Output the [x, y] coordinate of the center of the cell containing the given text.  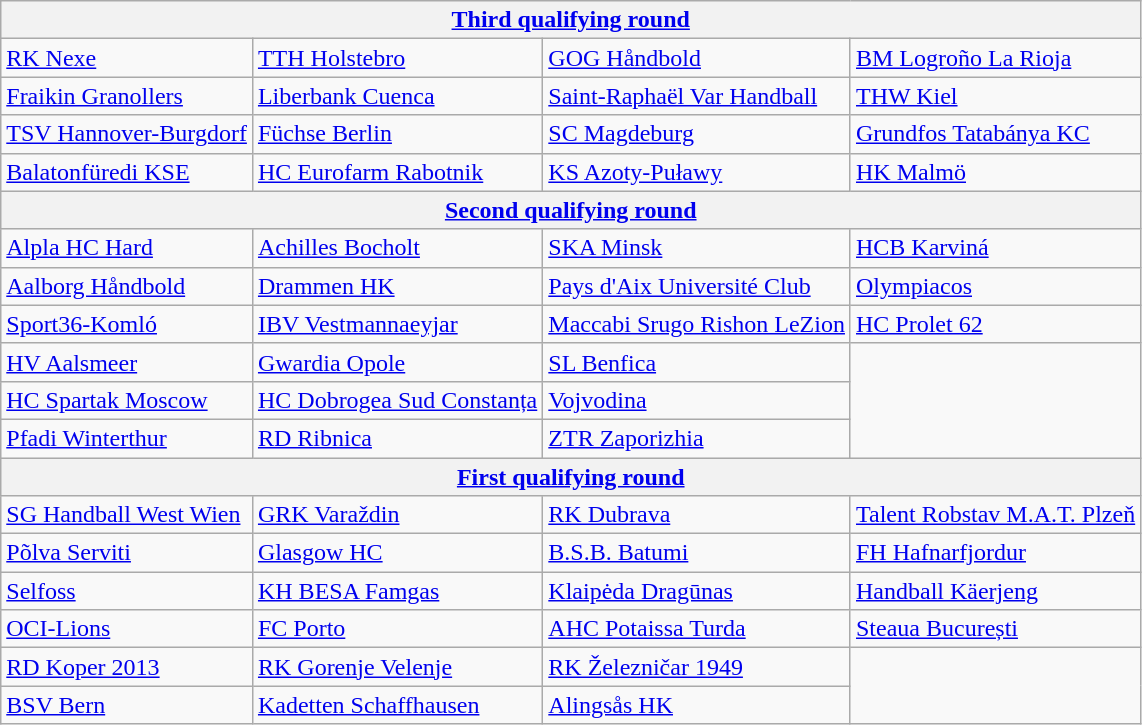
Vojvodina [697, 400]
SC Magdeburg [697, 134]
Balatonfüredi KSE [127, 172]
KH BESA Famgas [397, 591]
B.S.B. Batumi [697, 553]
Third qualifying round [571, 20]
Olympiacos [995, 286]
TTH Holstebro [397, 58]
GRK Varaždin [397, 515]
Kadetten Schaffhausen [397, 705]
Selfoss [127, 591]
Saint-Raphaël Var Handball [697, 96]
RK Železničar 1949 [697, 667]
Füchse Berlin [397, 134]
Second qualifying round [571, 210]
HCB Karviná [995, 248]
OCI-Lions [127, 629]
RD Koper 2013 [127, 667]
FH Hafnarfjordur [995, 553]
Sport36-Komló [127, 324]
Alingsås HK [697, 705]
Fraikin Granollers [127, 96]
Gwardia Opole [397, 362]
HC Spartak Moscow [127, 400]
Talent Robstav M.A.T. Plzeň [995, 515]
Klaipėda Dragūnas [697, 591]
IBV Vestmannaeyjar [397, 324]
Alpla HC Hard [127, 248]
RD Ribnica [397, 438]
BM Logroño La Rioja [995, 58]
First qualifying round [571, 477]
Glasgow HC [397, 553]
Aalborg Håndbold [127, 286]
Pays d'Aix Université Club [697, 286]
Pfadi Winterthur [127, 438]
Drammen HK [397, 286]
Achilles Bocholt [397, 248]
TSV Hannover-Burgdorf [127, 134]
SL Benfica [697, 362]
BSV Bern [127, 705]
SG Handball West Wien [127, 515]
Põlva Serviti [127, 553]
Maccabi Srugo Rishon LeZion [697, 324]
HV Aalsmeer [127, 362]
FC Porto [397, 629]
Liberbank Cuenca [397, 96]
SKA Minsk [697, 248]
RK Nexe [127, 58]
HC Dobrogea Sud Constanța [397, 400]
KS Azoty-Puławy [697, 172]
HK Malmö [995, 172]
AHC Potaissa Turda [697, 629]
Grundfos Tatabánya KC [995, 134]
Steaua București [995, 629]
ZTR Zaporizhia [697, 438]
Handball Käerjeng [995, 591]
RK Dubrava [697, 515]
RK Gorenje Velenje [397, 667]
THW Kiel [995, 96]
HC Prolet 62 [995, 324]
GOG Håndbold [697, 58]
HC Eurofarm Rabotnik [397, 172]
